Extract the [x, y] coordinate from the center of the cell holding the provided text.  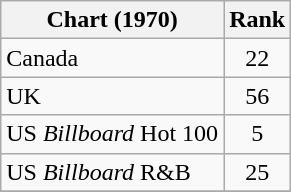
US Billboard Hot 100 [112, 134]
Canada [112, 58]
Chart (1970) [112, 20]
56 [258, 96]
5 [258, 134]
22 [258, 58]
US Billboard R&B [112, 172]
Rank [258, 20]
UK [112, 96]
25 [258, 172]
